Identify which cell holds the provided text, then report its [X, Y] central coordinate. 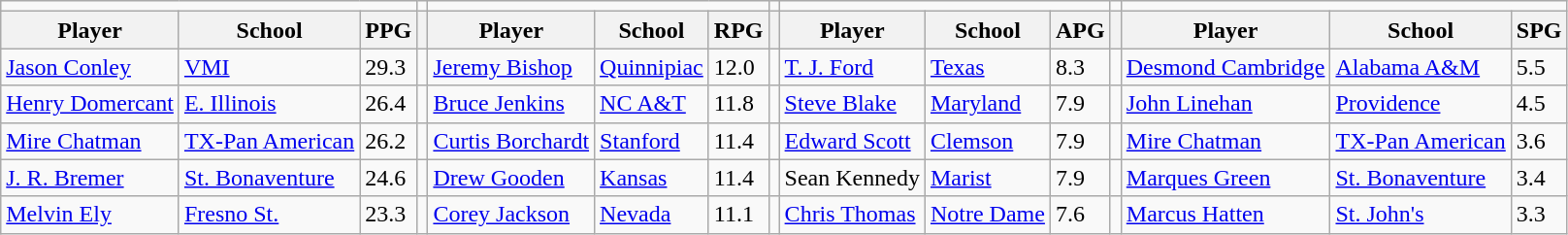
8.3 [1080, 67]
Texas [988, 67]
Quinnipiac [652, 67]
E. Illinois [269, 104]
Henry Domercant [90, 104]
Sean Kennedy [852, 178]
5.5 [1539, 67]
3.4 [1539, 178]
Edward Scott [852, 141]
Kansas [652, 178]
Notre Dame [988, 215]
24.6 [388, 178]
J. R. Bremer [90, 178]
Providence [1421, 104]
Nevada [652, 215]
Bruce Jenkins [511, 104]
John Linehan [1225, 104]
23.3 [388, 215]
Curtis Borchardt [511, 141]
Desmond Cambridge [1225, 67]
Alabama A&M [1421, 67]
26.2 [388, 141]
Marques Green [1225, 178]
PPG [388, 30]
SPG [1539, 30]
4.5 [1539, 104]
VMI [269, 67]
St. John's [1421, 215]
Marcus Hatten [1225, 215]
3.3 [1539, 215]
Melvin Ely [90, 215]
26.4 [388, 104]
11.1 [738, 215]
11.8 [738, 104]
Maryland [988, 104]
NC A&T [652, 104]
7.6 [1080, 215]
Chris Thomas [852, 215]
3.6 [1539, 141]
Jason Conley [90, 67]
T. J. Ford [852, 67]
Marist [988, 178]
Steve Blake [852, 104]
Stanford [652, 141]
RPG [738, 30]
Fresno St. [269, 215]
Clemson [988, 141]
Drew Gooden [511, 178]
APG [1080, 30]
12.0 [738, 67]
Jeremy Bishop [511, 67]
29.3 [388, 67]
Corey Jackson [511, 215]
